Capture the cell that displays the provided text and extract its (X, Y) central coordinate. 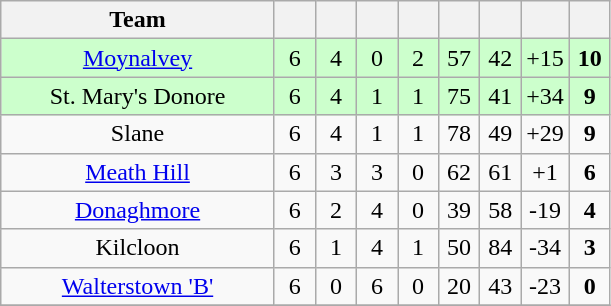
49 (500, 134)
75 (460, 96)
Moynalvey (138, 58)
78 (460, 134)
20 (460, 286)
-34 (546, 248)
61 (500, 172)
Team (138, 20)
Meath Hill (138, 172)
Kilcloon (138, 248)
+1 (546, 172)
39 (460, 210)
Walterstown 'B' (138, 286)
+29 (546, 134)
58 (500, 210)
+15 (546, 58)
-23 (546, 286)
-19 (546, 210)
10 (590, 58)
St. Mary's Donore (138, 96)
57 (460, 58)
62 (460, 172)
+34 (546, 96)
41 (500, 96)
50 (460, 248)
42 (500, 58)
84 (500, 248)
43 (500, 286)
Donaghmore (138, 210)
Slane (138, 134)
